Provide the (x, y) coordinate of the cell's center where the given text is located.  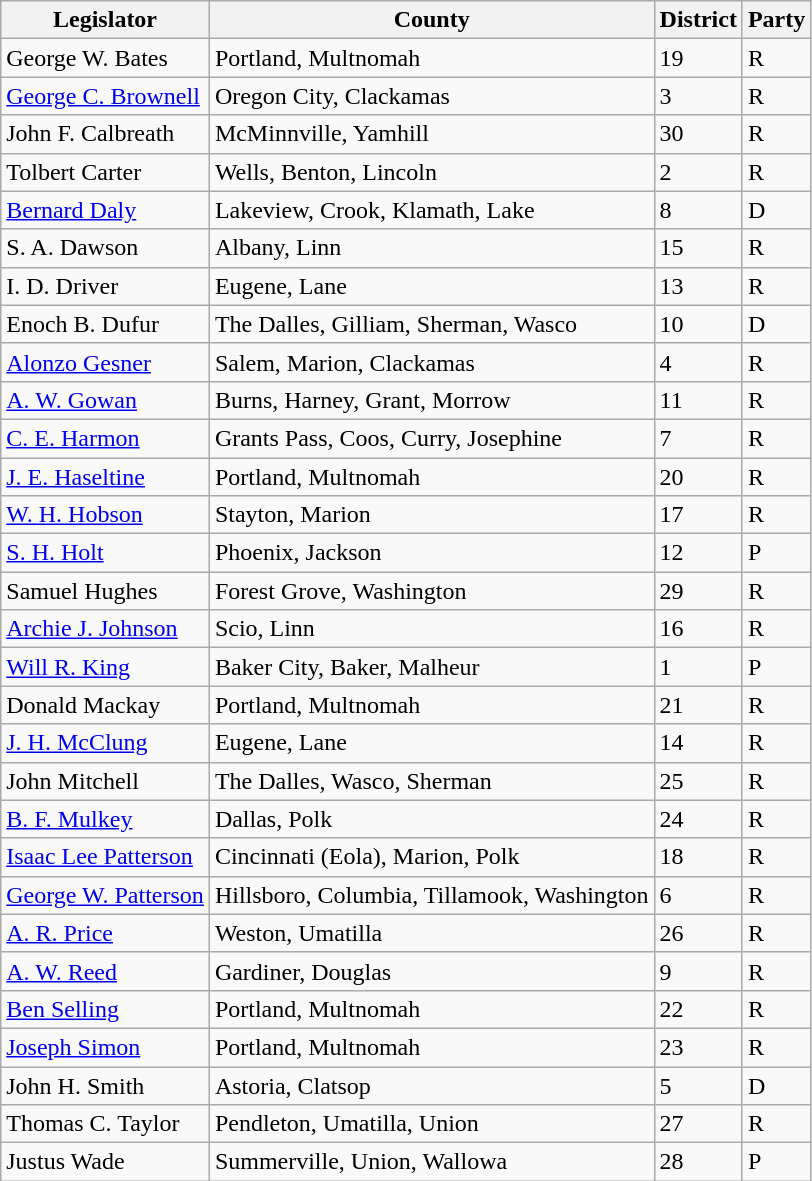
Salem, Marion, Clackamas (432, 362)
J. H. McClung (106, 743)
George C. Brownell (106, 96)
S. A. Dawson (106, 248)
1 (698, 667)
Phoenix, Jackson (432, 553)
7 (698, 438)
Ben Selling (106, 1009)
Weston, Umatilla (432, 933)
Cincinnati (Eola), Marion, Polk (432, 857)
27 (698, 1124)
Will R. King (106, 667)
C. E. Harmon (106, 438)
Gardiner, Douglas (432, 971)
26 (698, 933)
29 (698, 591)
The Dalles, Wasco, Sherman (432, 781)
28 (698, 1162)
Scio, Linn (432, 629)
8 (698, 210)
4 (698, 362)
George W. Patterson (106, 895)
George W. Bates (106, 58)
B. F. Mulkey (106, 819)
The Dalles, Gilliam, Sherman, Wasco (432, 324)
Legislator (106, 20)
A. R. Price (106, 933)
3 (698, 96)
14 (698, 743)
17 (698, 515)
24 (698, 819)
10 (698, 324)
9 (698, 971)
Justus Wade (106, 1162)
County (432, 20)
Oregon City, Clackamas (432, 96)
John Mitchell (106, 781)
District (698, 20)
Joseph Simon (106, 1047)
20 (698, 477)
Forest Grove, Washington (432, 591)
22 (698, 1009)
12 (698, 553)
Hillsboro, Columbia, Tillamook, Washington (432, 895)
Tolbert Carter (106, 172)
15 (698, 248)
Samuel Hughes (106, 591)
19 (698, 58)
Isaac Lee Patterson (106, 857)
Astoria, Clatsop (432, 1085)
John F. Calbreath (106, 134)
Summerville, Union, Wallowa (432, 1162)
A. W. Reed (106, 971)
25 (698, 781)
Dallas, Polk (432, 819)
Party (776, 20)
I. D. Driver (106, 286)
Baker City, Baker, Malheur (432, 667)
J. E. Haseltine (106, 477)
Bernard Daly (106, 210)
6 (698, 895)
2 (698, 172)
W. H. Hobson (106, 515)
Enoch B. Dufur (106, 324)
Grants Pass, Coos, Curry, Josephine (432, 438)
Wells, Benton, Lincoln (432, 172)
A. W. Gowan (106, 400)
S. H. Holt (106, 553)
Thomas C. Taylor (106, 1124)
Burns, Harney, Grant, Morrow (432, 400)
Alonzo Gesner (106, 362)
Pendleton, Umatilla, Union (432, 1124)
16 (698, 629)
John H. Smith (106, 1085)
5 (698, 1085)
30 (698, 134)
Stayton, Marion (432, 515)
Lakeview, Crook, Klamath, Lake (432, 210)
21 (698, 705)
23 (698, 1047)
Donald Mackay (106, 705)
Archie J. Johnson (106, 629)
18 (698, 857)
11 (698, 400)
13 (698, 286)
Albany, Linn (432, 248)
McMinnville, Yamhill (432, 134)
